Find where the given text appears and provide that cell's center as (X, Y) coordinate. 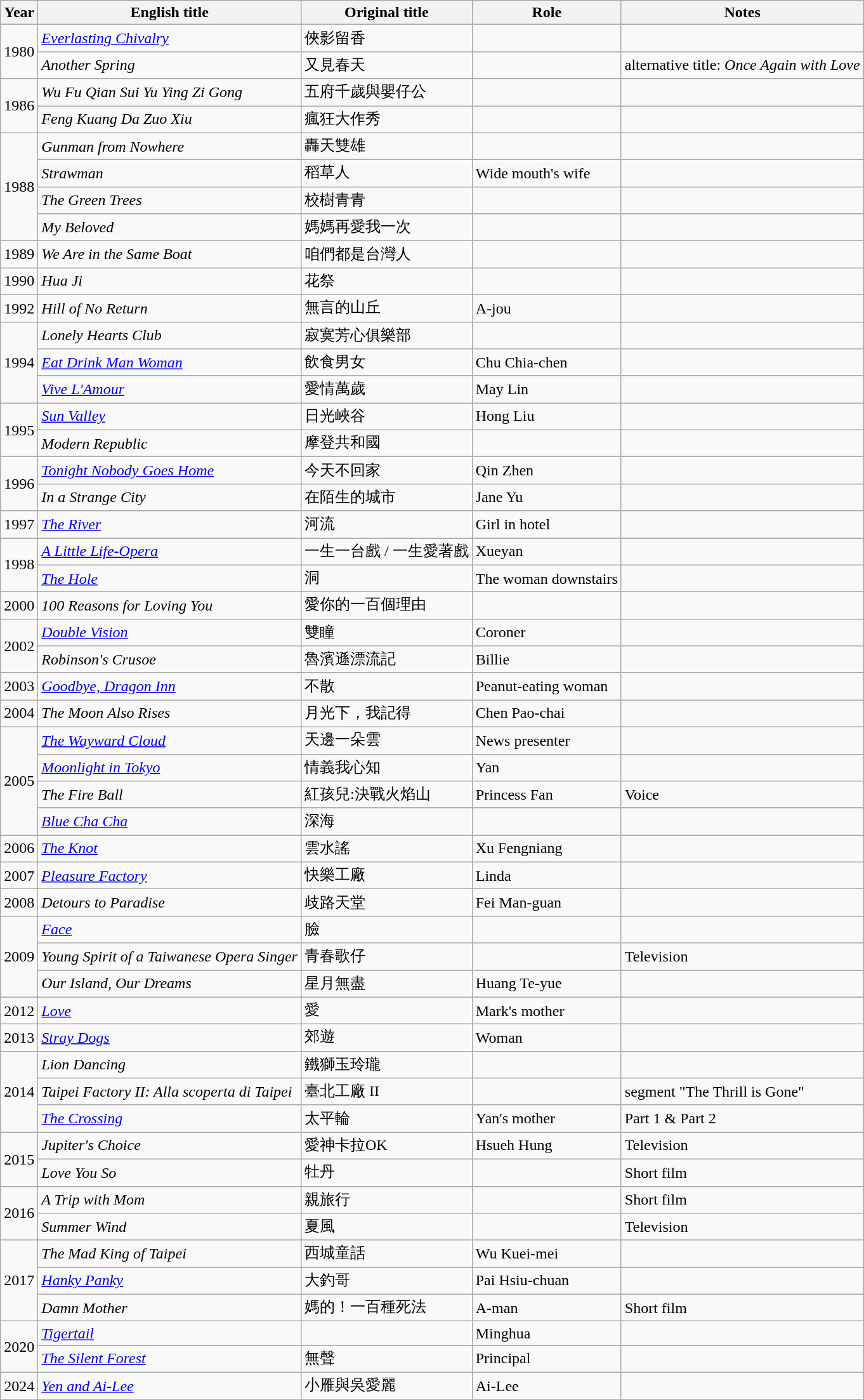
不散 (386, 687)
Fei Man-guan (547, 902)
The Wayward Cloud (170, 740)
青春歌仔 (386, 957)
臺北工廠 II (386, 1092)
2006 (19, 849)
Stray Dogs (170, 1038)
飲食男女 (386, 363)
Eat Drink Man Woman (170, 363)
Moonlight in Tokyo (170, 768)
Taipei Factory II: Alla scoperta di Taipei (170, 1092)
Hsueh Hung (547, 1146)
1986 (19, 105)
一生一台戲 / 一生愛著戲 (386, 552)
Our Island, Our Dreams (170, 984)
Love (170, 1010)
Principal (547, 1359)
校樹青青 (386, 201)
媽的！一百種死法 (386, 1307)
西城童話 (386, 1254)
Modern Republic (170, 443)
Billie (547, 660)
Lion Dancing (170, 1065)
1989 (19, 254)
1988 (19, 187)
The Fire Ball (170, 795)
Gunman from Nowhere (170, 146)
Wide mouth's wife (547, 174)
1990 (19, 282)
Goodbye, Dragon Inn (170, 687)
2004 (19, 713)
Mark's mother (547, 1010)
English title (170, 13)
轟天雙雄 (386, 146)
Lonely Hearts Club (170, 335)
A Little Life-Opera (170, 552)
1998 (19, 565)
1980 (19, 52)
愛神卡拉OK (386, 1146)
摩登共和國 (386, 443)
Part 1 & Part 2 (742, 1118)
在陌生的城市 (386, 498)
2016 (19, 1213)
魯濱遜漂流記 (386, 660)
2007 (19, 876)
Damn Mother (170, 1307)
雲水謠 (386, 849)
Linda (547, 876)
The Knot (170, 849)
Minghua (547, 1333)
2005 (19, 781)
Sun Valley (170, 416)
1994 (19, 362)
The Hole (170, 579)
寂寞芳心俱樂部 (386, 335)
2000 (19, 605)
100 Reasons for Loving You (170, 605)
愛情萬歲 (386, 390)
Yan (547, 768)
Wu Fu Qian Sui Yu Ying Zi Gong (170, 93)
愛 (386, 1010)
Another Spring (170, 65)
歧路天堂 (386, 902)
月光下，我記得 (386, 713)
2002 (19, 646)
花祭 (386, 282)
2015 (19, 1159)
Chen Pao-chai (547, 713)
Hua Ji (170, 282)
Pai Hsiu-chuan (547, 1281)
Strawman (170, 174)
Feng Kuang Da Zuo Xiu (170, 119)
Robinson's Crusoe (170, 660)
Hill of No Return (170, 308)
1996 (19, 484)
俠影留香 (386, 38)
洞 (386, 579)
太平輪 (386, 1118)
Jane Yu (547, 498)
The woman downstairs (547, 579)
Face (170, 929)
Summer Wind (170, 1227)
今天不回家 (386, 471)
無聲 (386, 1359)
1997 (19, 524)
The Green Trees (170, 201)
The River (170, 524)
快樂工廠 (386, 876)
天邊一朵雲 (386, 740)
牡丹 (386, 1173)
Qin Zhen (547, 471)
Voice (742, 795)
2012 (19, 1010)
雙瞳 (386, 632)
2013 (19, 1038)
The Mad King of Taipei (170, 1254)
Peanut-eating woman (547, 687)
The Moon Also Rises (170, 713)
Yen and Ai-Lee (170, 1386)
深海 (386, 821)
Ai-Lee (547, 1386)
News presenter (547, 740)
1995 (19, 430)
瘋狂大作秀 (386, 119)
2008 (19, 902)
Young Spirit of a Taiwanese Opera Singer (170, 957)
Girl in hotel (547, 524)
Hanky Panky (170, 1281)
The Crossing (170, 1118)
郊遊 (386, 1038)
鐵獅玉玲瓏 (386, 1065)
咱們都是台灣人 (386, 254)
alternative title: Once Again with Love (742, 65)
愛你的一百個理由 (386, 605)
Vive L'Amour (170, 390)
May Lin (547, 390)
Notes (742, 13)
Wu Kuei-mei (547, 1254)
Tigertail (170, 1333)
2014 (19, 1092)
2024 (19, 1386)
Princess Fan (547, 795)
親旅行 (386, 1199)
Jupiter's Choice (170, 1146)
情義我心知 (386, 768)
無言的山丘 (386, 308)
星月無盡 (386, 984)
夏風 (386, 1227)
1992 (19, 308)
又見春天 (386, 65)
My Beloved (170, 227)
稻草人 (386, 174)
Everlasting Chivalry (170, 38)
河流 (386, 524)
A Trip with Mom (170, 1199)
Role (547, 13)
Hong Liu (547, 416)
Huang Te-yue (547, 984)
五府千歲與嬰仔公 (386, 93)
Love You So (170, 1173)
大釣哥 (386, 1281)
Pleasure Factory (170, 876)
segment "The Thrill is Gone" (742, 1092)
In a Strange City (170, 498)
Blue Cha Cha (170, 821)
媽媽再愛我一次 (386, 227)
臉 (386, 929)
小雁與吳愛麗 (386, 1386)
A-man (547, 1307)
Coroner (547, 632)
2017 (19, 1281)
Yan's mother (547, 1118)
Tonight Nobody Goes Home (170, 471)
2003 (19, 687)
紅孩兒:決戰火焰山 (386, 795)
A-jou (547, 308)
2009 (19, 956)
Year (19, 13)
Chu Chia-chen (547, 363)
Woman (547, 1038)
2020 (19, 1347)
Detours to Paradise (170, 902)
日光峽谷 (386, 416)
We Are in the Same Boat (170, 254)
Xu Fengniang (547, 849)
Xueyan (547, 552)
Double Vision (170, 632)
The Silent Forest (170, 1359)
Original title (386, 13)
